Scan for the cell matching the given text and deliver its [X, Y] coordinate at center. 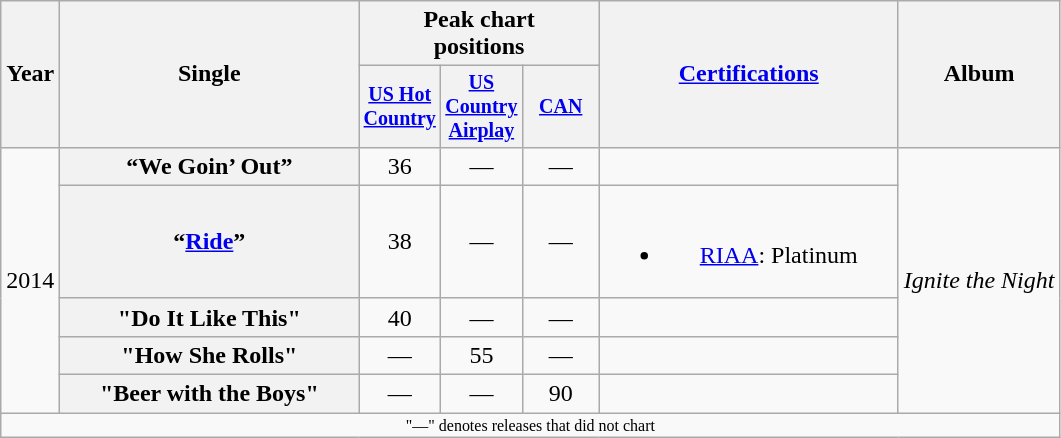
“We Goin’ Out” [210, 166]
CAN [560, 106]
US Country Airplay [482, 106]
Peak chartpositions [479, 34]
90 [560, 394]
Album [979, 74]
Year [30, 74]
“Ride” [210, 242]
36 [400, 166]
"—" denotes releases that did not chart [530, 425]
Ignite the Night [979, 280]
2014 [30, 280]
38 [400, 242]
55 [482, 355]
Certifications [748, 74]
RIAA: Platinum [748, 242]
"How She Rolls" [210, 355]
US Hot Country [400, 106]
"Beer with the Boys" [210, 394]
Single [210, 74]
40 [400, 317]
"Do It Like This" [210, 317]
